Search for the cell housing the specified text and yield its [x, y] center coordinate. 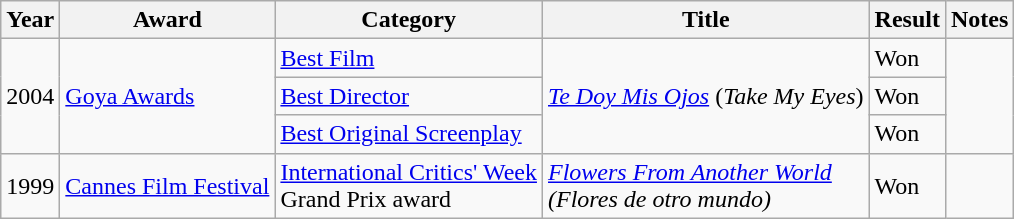
Goya Awards [168, 96]
Result [907, 20]
Flowers From Another World(Flores de otro mundo) [706, 186]
2004 [30, 96]
Award [168, 20]
Best Film [409, 58]
International Critics' WeekGrand Prix award [409, 186]
1999 [30, 186]
Title [706, 20]
Notes [979, 20]
Year [30, 20]
Best Original Screenplay [409, 134]
Te Doy Mis Ojos (Take My Eyes) [706, 96]
Cannes Film Festival [168, 186]
Category [409, 20]
Best Director [409, 96]
